Scan for the cell matching the given text and deliver its (x, y) coordinate at center. 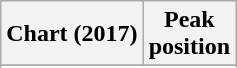
Peakposition (189, 34)
Chart (2017) (72, 34)
